Output the [x, y] coordinate of the center of the cell containing the given text.  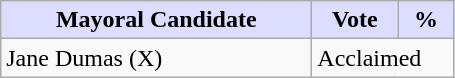
Jane Dumas (X) [156, 58]
Vote [355, 20]
Acclaimed [383, 58]
Mayoral Candidate [156, 20]
% [426, 20]
